Output the (x, y) coordinate of the center of the cell containing the given text.  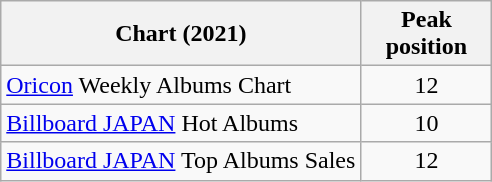
Peak position (426, 34)
Billboard JAPAN Top Albums Sales (181, 161)
Billboard JAPAN Hot Albums (181, 123)
10 (426, 123)
Oricon Weekly Albums Chart (181, 85)
Chart (2021) (181, 34)
